Locate the cell with the specified text and output its (X, Y) center coordinate. 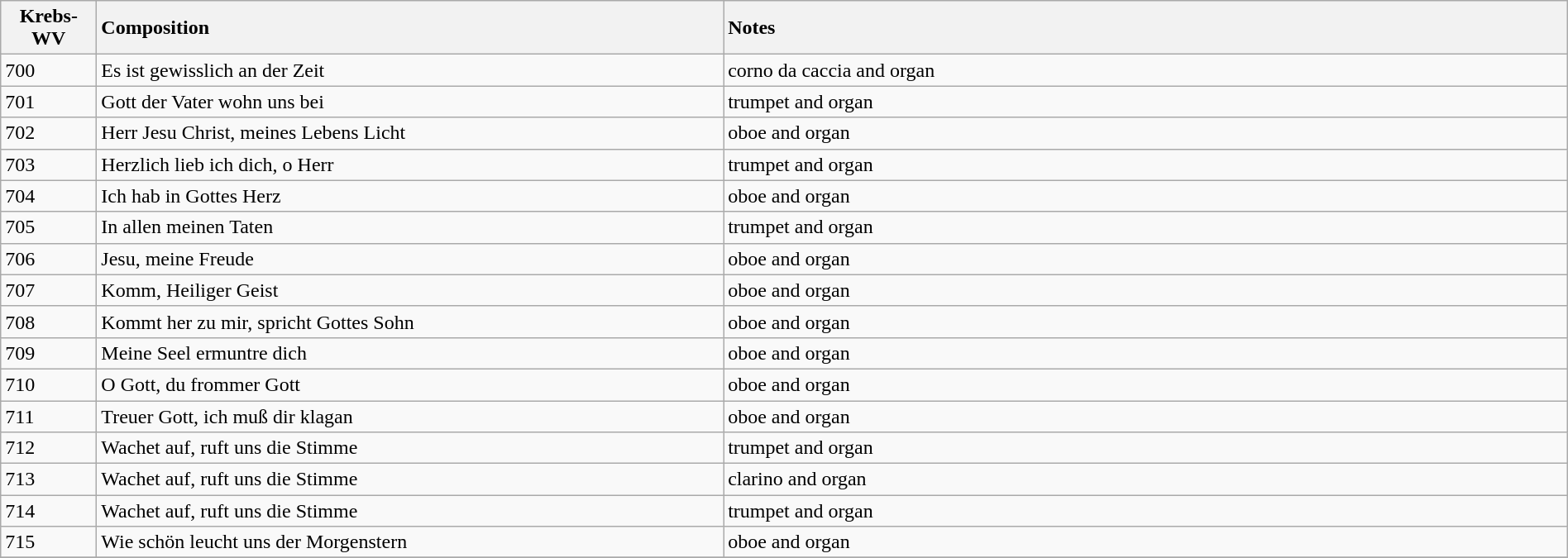
708 (49, 322)
704 (49, 196)
In allen meinen Taten (410, 227)
Gott der Vater wohn uns bei (410, 102)
711 (49, 416)
Notes (1146, 28)
Herr Jesu Christ, meines Lebens Licht (410, 133)
707 (49, 290)
Es ist gewisslich an der Zeit (410, 70)
O Gott, du frommer Gott (410, 384)
705 (49, 227)
712 (49, 448)
Krebs-WV (49, 28)
clarino and organ (1146, 479)
701 (49, 102)
Kommt her zu mir, spricht Gottes Sohn (410, 322)
714 (49, 511)
Komm, Heiliger Geist (410, 290)
715 (49, 542)
corno da caccia and organ (1146, 70)
702 (49, 133)
Meine Seel ermuntre dich (410, 353)
713 (49, 479)
Jesu, meine Freude (410, 259)
Ich hab in Gottes Herz (410, 196)
706 (49, 259)
703 (49, 165)
700 (49, 70)
Wie schön leucht uns der Morgenstern (410, 542)
709 (49, 353)
Composition (410, 28)
Herzlich lieb ich dich, o Herr (410, 165)
710 (49, 384)
Treuer Gott, ich muß dir klagan (410, 416)
